Search for the cell housing the specified text and yield its (X, Y) center coordinate. 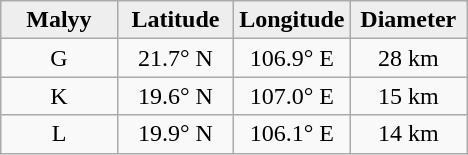
19.9° N (175, 134)
21.7° N (175, 58)
G (59, 58)
106.9° E (292, 58)
L (59, 134)
Latitude (175, 20)
15 km (408, 96)
K (59, 96)
19.6° N (175, 96)
14 km (408, 134)
Longitude (292, 20)
Diameter (408, 20)
107.0° E (292, 96)
106.1° E (292, 134)
28 km (408, 58)
Malyy (59, 20)
